From the cell containing the given text, extract its center point as (x, y) coordinate. 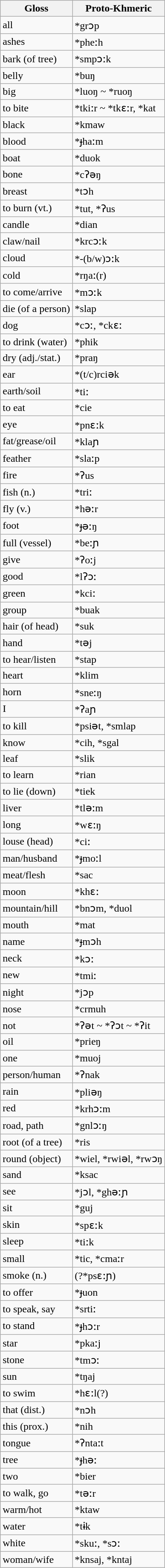
sit (37, 1208)
claw/nail (37, 242)
road, path (37, 1125)
*grɔp (119, 25)
fat/grease/oil (37, 441)
*tut, *ʔus (119, 208)
*ciː (119, 842)
this (prox.) (37, 1426)
sun (37, 1376)
not (37, 1026)
*ɟhaːm (119, 141)
*nih (119, 1426)
*beːɲ (119, 543)
I (37, 709)
dry (adj./stat.) (37, 358)
leaf (37, 759)
that (dist.) (37, 1410)
warm/hot (37, 1510)
to kill (37, 726)
*spɛːk (119, 1225)
*cie (119, 408)
*krcɔːk (119, 242)
*ris (119, 1142)
black (37, 125)
heart (37, 676)
*buak (119, 610)
horn (37, 692)
ashes (37, 42)
foot (37, 526)
*ʔnak (119, 1075)
*rŋaː(r) (119, 275)
round (object) (37, 1159)
*kmaw (119, 125)
*gnlɔːŋ (119, 1125)
bone (37, 175)
*ʔntaːt (119, 1443)
*krhɔːm (119, 1108)
*tiːk (119, 1242)
die (of a person) (37, 309)
*tmɔː (119, 1360)
*khɛː (119, 892)
see (37, 1192)
*smpɔːk (119, 59)
belly (37, 76)
*wiel, *rwiəl, *rwɔŋ (119, 1159)
*mɔːk (119, 292)
*ktaw (119, 1510)
group (37, 610)
mouth (37, 925)
*tɨk (119, 1526)
*duok (119, 158)
*nɔh (119, 1410)
*slaːp (119, 458)
*crmuh (119, 1008)
*wɛːŋ (119, 825)
water (37, 1526)
*ʔət ~ *ʔɔt ~ *ʔit (119, 1026)
*hɛːl(?) (119, 1393)
tongue (37, 1443)
neck (37, 959)
meat/flesh (37, 875)
(?*psɛːɲ) (119, 1275)
stone (37, 1360)
man/husband (37, 858)
to offer (37, 1292)
*cʔəŋ (119, 175)
*sac (119, 875)
green (37, 593)
*tɔh (119, 191)
*muoj (119, 1058)
red (37, 1108)
to stand (37, 1326)
hand (37, 643)
*klim (119, 676)
know (37, 742)
hair (of head) (37, 626)
*(t/c)rciək (119, 375)
*pnɛːk (119, 425)
*ɟhɔːr (119, 1326)
rain (37, 1092)
*slik (119, 759)
*stap (119, 659)
*kciː (119, 593)
*kɔː (119, 959)
woman/wife (37, 1559)
*jɔl, *ghəːɲ (119, 1192)
*tic, *cmaːr (119, 1259)
eye (37, 425)
full (vessel) (37, 543)
*ɟəːŋ (119, 526)
*tkiːr ~ *tkɛːr, *kat (119, 108)
bark (of tree) (37, 59)
to walk, go (37, 1493)
breast (37, 191)
to swim (37, 1393)
*ɟhəː (119, 1460)
mountain/hill (37, 909)
*pheːh (119, 42)
good (37, 577)
fish (n.) (37, 492)
louse (head) (37, 842)
*srtiː (119, 1309)
*təːr (119, 1493)
*bnɔm, *duol (119, 909)
*prieŋ (119, 1042)
to speak, say (37, 1309)
*tləːm (119, 808)
to lie (down) (37, 791)
to drink (water) (37, 342)
*tiː (119, 391)
*pkaːj (119, 1343)
to hear/listen (37, 659)
ear (37, 375)
root (of a tree) (37, 1142)
*bier (119, 1476)
*ʔaɲ (119, 709)
*sneːŋ (119, 692)
long (37, 825)
sand (37, 1175)
*ɟuon (119, 1292)
*praŋ (119, 358)
blood (37, 141)
to eat (37, 408)
candle (37, 225)
*lʔɔː (119, 577)
*ʔus (119, 475)
*pliəŋ (119, 1092)
feather (37, 458)
*dian (119, 225)
skin (37, 1225)
to come/arrive (37, 292)
all (37, 25)
*slap (119, 309)
*cɔː, *ckɛː (119, 325)
small (37, 1259)
tree (37, 1460)
big (37, 92)
*-(b/w)ɔːk (119, 258)
*psiət, *smlap (119, 726)
*phik (119, 342)
dog (37, 325)
*həːr (119, 509)
to learn (37, 775)
*buŋ (119, 76)
*jɔp (119, 992)
*ksac (119, 1175)
boat (37, 158)
*guj (119, 1208)
*ɟmoːl (119, 858)
give (37, 560)
to bite (37, 108)
*suk (119, 626)
Gloss (37, 9)
two (37, 1476)
to burn (vt.) (37, 208)
*triː (119, 492)
new (37, 975)
*knsaj, *kntaj (119, 1559)
fire (37, 475)
person/human (37, 1075)
*luoŋ ~ *ruoŋ (119, 92)
night (37, 992)
one (37, 1058)
*skuː, *sɔː (119, 1543)
nose (37, 1008)
cold (37, 275)
name (37, 941)
*klaɲ (119, 441)
*mat (119, 925)
*cih, *sgal (119, 742)
*rian (119, 775)
*ʔoːj (119, 560)
liver (37, 808)
smoke (n.) (37, 1275)
cloud (37, 258)
sleep (37, 1242)
*təj (119, 643)
*tiek (119, 791)
Proto-Khmeric (119, 9)
white (37, 1543)
*tŋaj (119, 1376)
fly (v.) (37, 509)
*ɟmɔh (119, 941)
oil (37, 1042)
star (37, 1343)
earth/soil (37, 391)
moon (37, 892)
*tmiː (119, 975)
